Find where the given text appears and provide that cell's center as [x, y] coordinate. 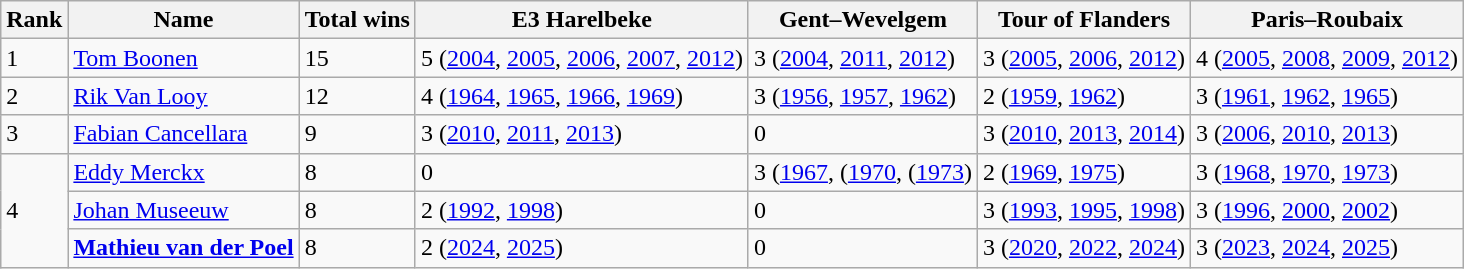
E3 Harelbeke [582, 20]
Rank [34, 20]
3 (1993, 1995, 1998) [1084, 210]
Tour of Flanders [1084, 20]
4 (2005, 2008, 2009, 2012) [1326, 58]
2 [34, 96]
Name [184, 20]
5 (2004, 2005, 2006, 2007, 2012) [582, 58]
Tom Boonen [184, 58]
Paris–Roubaix [1326, 20]
3 (2005, 2006, 2012) [1084, 58]
2 (1959, 1962) [1084, 96]
9 [357, 134]
3 (1996, 2000, 2002) [1326, 210]
2 (1969, 1975) [1084, 172]
1 [34, 58]
Gent–Wevelgem [862, 20]
2 (2024, 2025) [582, 248]
12 [357, 96]
4 (1964, 1965, 1966, 1969) [582, 96]
3 (2006, 2010, 2013) [1326, 134]
Rik Van Looy [184, 96]
Eddy Merckx [184, 172]
3 (1956, 1957, 1962) [862, 96]
15 [357, 58]
4 [34, 210]
3 (1961, 1962, 1965) [1326, 96]
2 (1992, 1998) [582, 210]
Johan Museeuw [184, 210]
3 [34, 134]
3 (1968, 1970, 1973) [1326, 172]
3 (2004, 2011, 2012) [862, 58]
Total wins [357, 20]
3 (2020, 2022, 2024) [1084, 248]
3 (1967, (1970, (1973) [862, 172]
3 (2023, 2024, 2025) [1326, 248]
3 (2010, 2011, 2013) [582, 134]
Fabian Cancellara [184, 134]
Mathieu van der Poel [184, 248]
3 (2010, 2013, 2014) [1084, 134]
